Locate the cell with the specified text and output its (x, y) center coordinate. 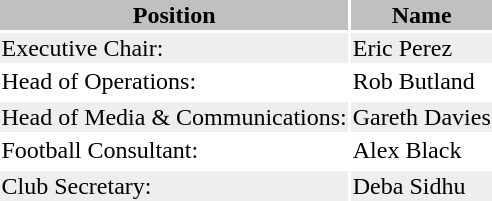
Rob Butland (422, 81)
Executive Chair: (174, 48)
Gareth Davies (422, 117)
Eric Perez (422, 48)
Alex Black (422, 150)
Club Secretary: (174, 186)
Position (174, 15)
Name (422, 15)
Deba Sidhu (422, 186)
Head of Media & Communications: (174, 117)
Football Consultant: (174, 150)
Head of Operations: (174, 81)
